Output the (X, Y) coordinate of the center of the cell containing the given text.  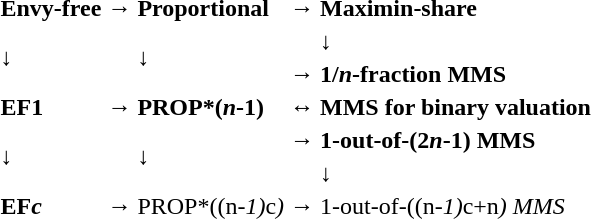
↔ (302, 107)
PROP*(n-1) (211, 107)
